Provide the (x, y) coordinate of the cell's center where the given text is located.  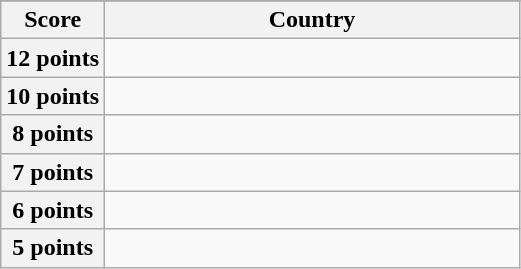
Country (312, 20)
6 points (53, 210)
7 points (53, 172)
8 points (53, 134)
Score (53, 20)
12 points (53, 58)
5 points (53, 248)
10 points (53, 96)
